Search for the cell housing the specified text and yield its (x, y) center coordinate. 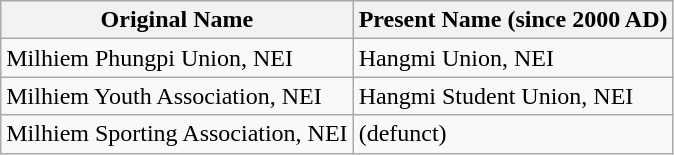
Original Name (177, 20)
Present Name (since 2000 AD) (513, 20)
Milhiem Sporting Association, NEI (177, 134)
Milhiem Youth Association, NEI (177, 96)
Milhiem Phungpi Union, NEI (177, 58)
(defunct) (513, 134)
Hangmi Union, NEI (513, 58)
Hangmi Student Union, NEI (513, 96)
